Determine the (x, y) coordinate at the center of the cell enclosing the given text.  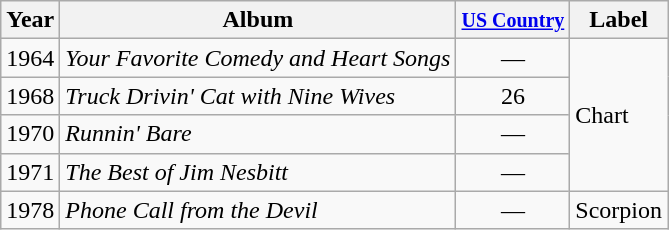
1970 (30, 134)
Runnin' Bare (258, 134)
1971 (30, 172)
Album (258, 20)
26 (513, 96)
Truck Drivin' Cat with Nine Wives (258, 96)
Chart (619, 115)
1978 (30, 210)
US Country (513, 20)
Your Favorite Comedy and Heart Songs (258, 58)
Year (30, 20)
The Best of Jim Nesbitt (258, 172)
1968 (30, 96)
Scorpion (619, 210)
1964 (30, 58)
Label (619, 20)
Phone Call from the Devil (258, 210)
